From the cell containing the given text, extract its center point as [x, y] coordinate. 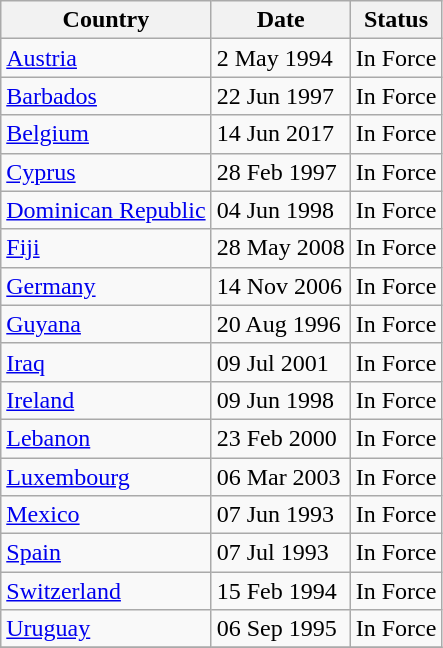
Switzerland [106, 591]
22 Jun 1997 [280, 96]
Status [396, 20]
Uruguay [106, 629]
14 Jun 2017 [280, 134]
Country [106, 20]
28 Feb 1997 [280, 172]
28 May 2008 [280, 248]
Luxembourg [106, 477]
Guyana [106, 324]
2 May 1994 [280, 58]
06 Sep 1995 [280, 629]
Austria [106, 58]
Cyprus [106, 172]
Fiji [106, 248]
07 Jun 1993 [280, 515]
07 Jul 1993 [280, 553]
09 Jun 1998 [280, 400]
Dominican Republic [106, 210]
23 Feb 2000 [280, 438]
Germany [106, 286]
Iraq [106, 362]
06 Mar 2003 [280, 477]
09 Jul 2001 [280, 362]
20 Aug 1996 [280, 324]
15 Feb 1994 [280, 591]
Ireland [106, 400]
Mexico [106, 515]
Spain [106, 553]
Belgium [106, 134]
Barbados [106, 96]
14 Nov 2006 [280, 286]
04 Jun 1998 [280, 210]
Lebanon [106, 438]
Date [280, 20]
